Pinpoint the cell where the given text exists, returning its (x, y) midpoint coordinate. 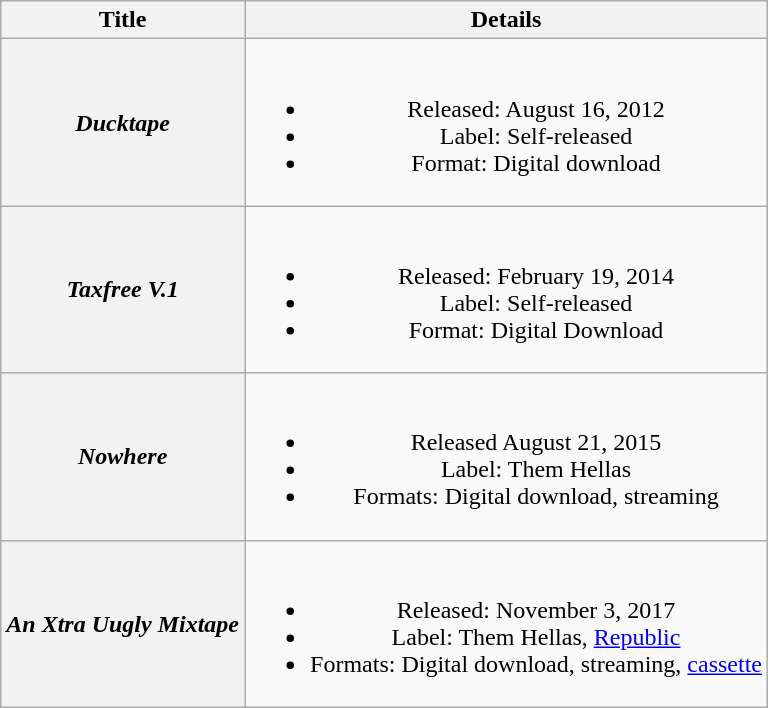
An Xtra Uugly Mixtape (123, 624)
Ducktape (123, 122)
Released: February 19, 2014Label: Self-releasedFormat: Digital Download (506, 290)
Released August 21, 2015Label: Them HellasFormats: Digital download, streaming (506, 456)
Taxfree V.1 (123, 290)
Released: August 16, 2012Label: Self-releasedFormat: Digital download (506, 122)
Nowhere (123, 456)
Title (123, 20)
Released: November 3, 2017Label: Them Hellas, RepublicFormats: Digital download, streaming, cassette (506, 624)
Details (506, 20)
